Pinpoint the cell where the given text exists, returning its (x, y) midpoint coordinate. 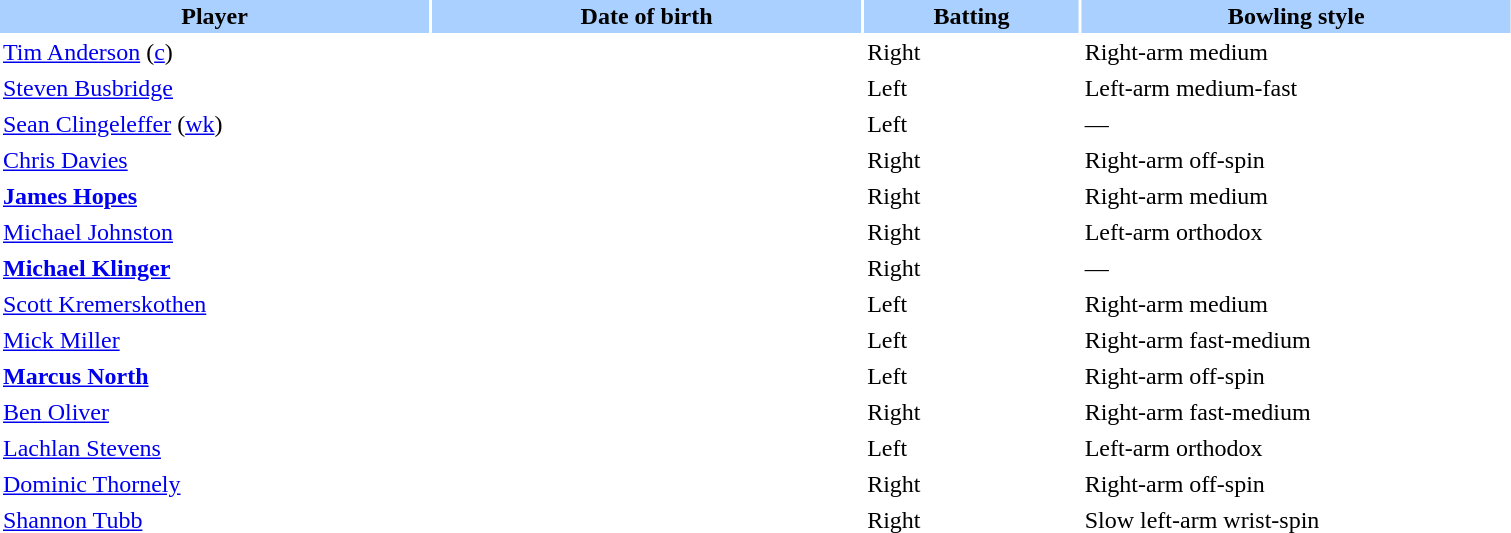
Bowling style (1296, 16)
Batting (972, 16)
Michael Klinger (214, 268)
Scott Kremerskothen (214, 304)
Dominic Thornely (214, 484)
Player (214, 16)
Mick Miller (214, 340)
James Hopes (214, 196)
Tim Anderson (c) (214, 52)
Marcus North (214, 376)
Sean Clingeleffer (wk) (214, 124)
Michael Johnston (214, 232)
Steven Busbridge (214, 88)
Left-arm medium-fast (1296, 88)
Chris Davies (214, 160)
Date of birth (646, 16)
Ben Oliver (214, 412)
Lachlan Stevens (214, 448)
